Scan for the cell matching the given text and deliver its (x, y) coordinate at center. 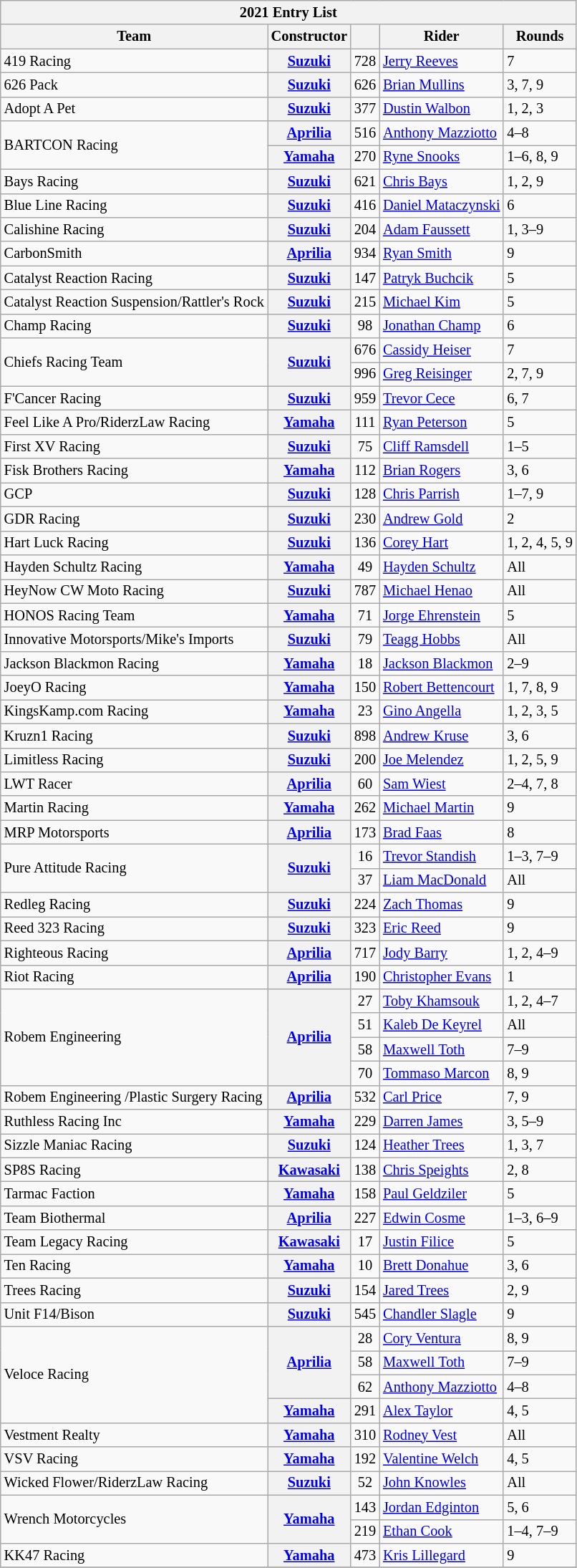
Alex Taylor (441, 1410)
1–7, 9 (540, 494)
Brad Faas (441, 832)
717 (365, 953)
173 (365, 832)
1, 2, 3 (540, 109)
934 (365, 254)
John Knowles (441, 1483)
Hart Luck Racing (135, 543)
CarbonSmith (135, 254)
Kruzn1 Racing (135, 736)
532 (365, 1097)
Catalyst Reaction Racing (135, 278)
227 (365, 1218)
Robem Engineering /Plastic Surgery Racing (135, 1097)
Greg Reisinger (441, 374)
75 (365, 446)
262 (365, 808)
GCP (135, 494)
1, 2, 5, 9 (540, 760)
1, 7, 8, 9 (540, 688)
Jonathan Champ (441, 326)
51 (365, 1025)
First XV Racing (135, 446)
HONOS Racing Team (135, 615)
HeyNow CW Moto Racing (135, 591)
1, 2, 3, 5 (540, 711)
10 (365, 1266)
Wicked Flower/RiderzLaw Racing (135, 1483)
416 (365, 206)
Ruthless Racing Inc (135, 1122)
215 (365, 302)
Rodney Vest (441, 1435)
71 (365, 615)
70 (365, 1073)
1–5 (540, 446)
Brian Mullins (441, 85)
Robem Engineering (135, 1037)
473 (365, 1555)
Ryan Peterson (441, 422)
F'Cancer Racing (135, 398)
Michael Kim (441, 302)
Cliff Ramsdell (441, 446)
16 (365, 856)
62 (365, 1387)
7, 9 (540, 1097)
Liam MacDonald (441, 880)
SP8S Racing (135, 1170)
Jackson Blackmon (441, 663)
Constructor (309, 37)
18 (365, 663)
Adam Faussett (441, 229)
Chris Parrish (441, 494)
60 (365, 784)
Trevor Standish (441, 856)
KK47 Racing (135, 1555)
128 (365, 494)
23 (365, 711)
2 (540, 519)
Sam Wiest (441, 784)
Jackson Blackmon Racing (135, 663)
28 (365, 1338)
224 (365, 905)
Righteous Racing (135, 953)
2–4, 7, 8 (540, 784)
Michael Martin (441, 808)
Eric Reed (441, 928)
Kaleb De Keyrel (441, 1025)
Ryan Smith (441, 254)
Innovative Motorsports/Mike's Imports (135, 639)
Carl Price (441, 1097)
Cassidy Heiser (441, 350)
Feel Like A Pro/RiderzLaw Racing (135, 422)
Ten Racing (135, 1266)
Vestment Realty (135, 1435)
136 (365, 543)
2021 Entry List (288, 12)
310 (365, 1435)
Andrew Gold (441, 519)
Catalyst Reaction Suspension/Rattler's Rock (135, 302)
Jorge Ehrenstein (441, 615)
Darren James (441, 1122)
270 (365, 157)
192 (365, 1459)
Gino Angella (441, 711)
Kris Lillegard (441, 1555)
6, 7 (540, 398)
291 (365, 1410)
Chris Bays (441, 181)
200 (365, 760)
Pure Attitude Racing (135, 868)
Ryne Snooks (441, 157)
219 (365, 1531)
79 (365, 639)
728 (365, 61)
112 (365, 471)
Brian Rogers (441, 471)
Calishine Racing (135, 229)
Heather Trees (441, 1145)
2–9 (540, 663)
Daniel Mataczynski (441, 206)
JoeyO Racing (135, 688)
Robert Bettencourt (441, 688)
Joe Melendez (441, 760)
LWT Racer (135, 784)
Toby Khamsouk (441, 1001)
Jared Trees (441, 1290)
124 (365, 1145)
Corey Hart (441, 543)
377 (365, 109)
Reed 323 Racing (135, 928)
Trevor Cece (441, 398)
Michael Henao (441, 591)
1, 2, 4–9 (540, 953)
959 (365, 398)
Adopt A Pet (135, 109)
Wrench Motorcycles (135, 1519)
Veloce Racing (135, 1374)
2, 9 (540, 1290)
Redleg Racing (135, 905)
Riot Racing (135, 977)
Jody Barry (441, 953)
Tarmac Faction (135, 1194)
Team Biothermal (135, 1218)
898 (365, 736)
Jordan Edginton (441, 1507)
49 (365, 567)
Christopher Evans (441, 977)
GDR Racing (135, 519)
Patryk Buchcik (441, 278)
Chris Speights (441, 1170)
204 (365, 229)
545 (365, 1314)
Bays Racing (135, 181)
138 (365, 1170)
516 (365, 133)
MRP Motorsports (135, 832)
Champ Racing (135, 326)
37 (365, 880)
2, 8 (540, 1170)
Dustin Walbon (441, 109)
626 (365, 85)
1, 2, 9 (540, 181)
111 (365, 422)
2, 7, 9 (540, 374)
154 (365, 1290)
Brett Donahue (441, 1266)
Justin Filice (441, 1242)
1–3, 6–9 (540, 1218)
Rider (441, 37)
1–3, 7–9 (540, 856)
BARTCON Racing (135, 145)
Limitless Racing (135, 760)
150 (365, 688)
Jerry Reeves (441, 61)
Paul Geldziler (441, 1194)
1, 3–9 (540, 229)
Valentine Welch (441, 1459)
3, 5–9 (540, 1122)
Andrew Kruse (441, 736)
1, 2, 4–7 (540, 1001)
Team (135, 37)
Chiefs Racing Team (135, 362)
52 (365, 1483)
27 (365, 1001)
676 (365, 350)
8 (540, 832)
Fisk Brothers Racing (135, 471)
VSV Racing (135, 1459)
Sizzle Maniac Racing (135, 1145)
Trees Racing (135, 1290)
190 (365, 977)
1, 2, 4, 5, 9 (540, 543)
98 (365, 326)
230 (365, 519)
323 (365, 928)
787 (365, 591)
143 (365, 1507)
3, 7, 9 (540, 85)
Zach Thomas (441, 905)
Martin Racing (135, 808)
5, 6 (540, 1507)
Ethan Cook (441, 1531)
1 (540, 977)
1, 3, 7 (540, 1145)
158 (365, 1194)
Hayden Schultz Racing (135, 567)
1–4, 7–9 (540, 1531)
Unit F14/Bison (135, 1314)
1–6, 8, 9 (540, 157)
17 (365, 1242)
229 (365, 1122)
Edwin Cosme (441, 1218)
Rounds (540, 37)
KingsKamp.com Racing (135, 711)
Chandler Slagle (441, 1314)
626 Pack (135, 85)
419 Racing (135, 61)
Hayden Schultz (441, 567)
Team Legacy Racing (135, 1242)
Blue Line Racing (135, 206)
147 (365, 278)
621 (365, 181)
Teagg Hobbs (441, 639)
996 (365, 374)
Cory Ventura (441, 1338)
Tommaso Marcon (441, 1073)
